Locate the cell with the specified text and output its [X, Y] center coordinate. 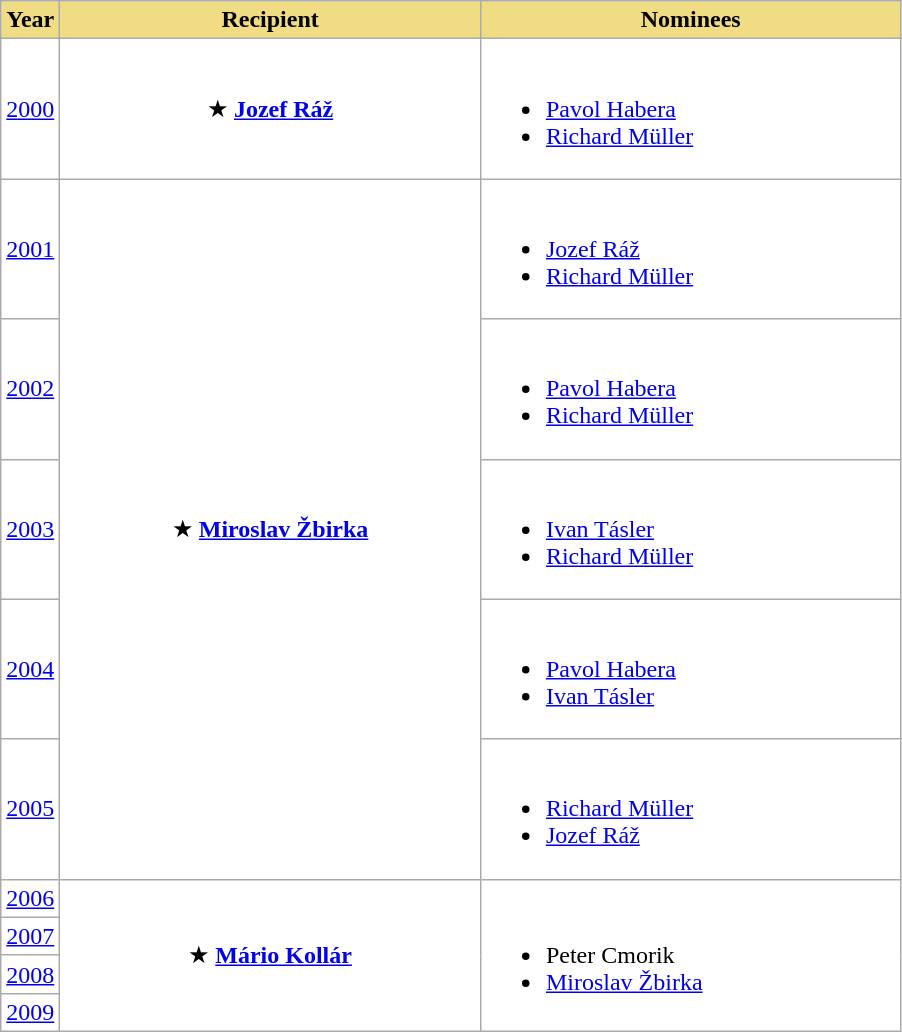
★ Miroslav Žbirka [270, 529]
Richard MüllerJozef Ráž [690, 809]
2005 [30, 809]
2009 [30, 1012]
★ Jozef Ráž [270, 109]
Year [30, 20]
2000 [30, 109]
Ivan TáslerRichard Müller [690, 529]
2001 [30, 249]
2002 [30, 389]
★ Mário Kollár [270, 955]
2007 [30, 936]
Peter CmorikMiroslav Žbirka [690, 955]
2006 [30, 898]
Pavol HaberaIvan Tásler [690, 669]
Nominees [690, 20]
2004 [30, 669]
2003 [30, 529]
2008 [30, 974]
Recipient [270, 20]
Jozef RážRichard Müller [690, 249]
